Locate the cell with the specified text and output its [X, Y] center coordinate. 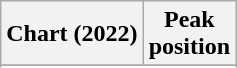
Peakposition [189, 34]
Chart (2022) [72, 34]
